Capture the cell that displays the provided text and extract its (x, y) central coordinate. 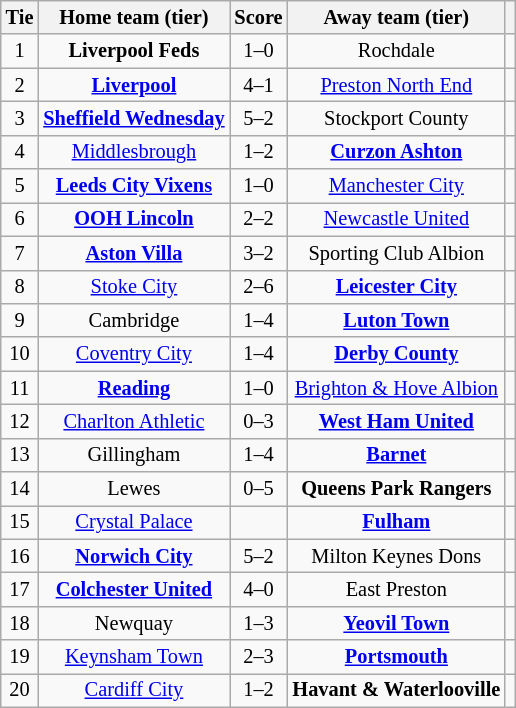
0–3 (259, 421)
Aston Villa (134, 253)
OOH Lincoln (134, 219)
4–1 (259, 85)
Preston North End (396, 85)
15 (20, 522)
Curzon Ashton (396, 152)
3 (20, 118)
Stockport County (396, 118)
20 (20, 690)
Barnet (396, 455)
Queens Park Rangers (396, 489)
1 (20, 51)
Sporting Club Albion (396, 253)
Stoke City (134, 287)
12 (20, 421)
3–2 (259, 253)
Newquay (134, 623)
Gillingham (134, 455)
Score (259, 17)
13 (20, 455)
18 (20, 623)
5 (20, 186)
19 (20, 657)
East Preston (396, 589)
14 (20, 489)
2–3 (259, 657)
8 (20, 287)
4 (20, 152)
Newcastle United (396, 219)
11 (20, 388)
Reading (134, 388)
Cambridge (134, 320)
Middlesbrough (134, 152)
16 (20, 556)
9 (20, 320)
4–0 (259, 589)
Rochdale (396, 51)
Derby County (396, 354)
Liverpool Feds (134, 51)
West Ham United (396, 421)
Coventry City (134, 354)
Keynsham Town (134, 657)
7 (20, 253)
Milton Keynes Dons (396, 556)
Portsmouth (396, 657)
Away team (tier) (396, 17)
Colchester United (134, 589)
Tie (20, 17)
10 (20, 354)
0–5 (259, 489)
Leeds City Vixens (134, 186)
Norwich City (134, 556)
2 (20, 85)
2–2 (259, 219)
Manchester City (396, 186)
2–6 (259, 287)
Home team (tier) (134, 17)
Yeovil Town (396, 623)
Brighton & Hove Albion (396, 388)
Sheffield Wednesday (134, 118)
Leicester City (396, 287)
Fulham (396, 522)
Havant & Waterlooville (396, 690)
Charlton Athletic (134, 421)
Luton Town (396, 320)
Lewes (134, 489)
17 (20, 589)
6 (20, 219)
Liverpool (134, 85)
1–3 (259, 623)
Crystal Palace (134, 522)
Cardiff City (134, 690)
